Output the (x, y) coordinate of the center of the cell containing the given text.  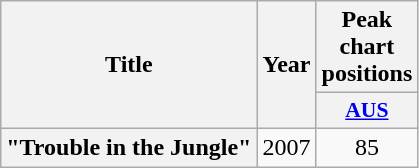
"Trouble in the Jungle" (129, 147)
AUS (367, 111)
Peak chart positions (367, 47)
Title (129, 65)
Year (286, 65)
85 (367, 147)
2007 (286, 147)
